Determine the [x, y] coordinate at the center of the cell enclosing the given text.  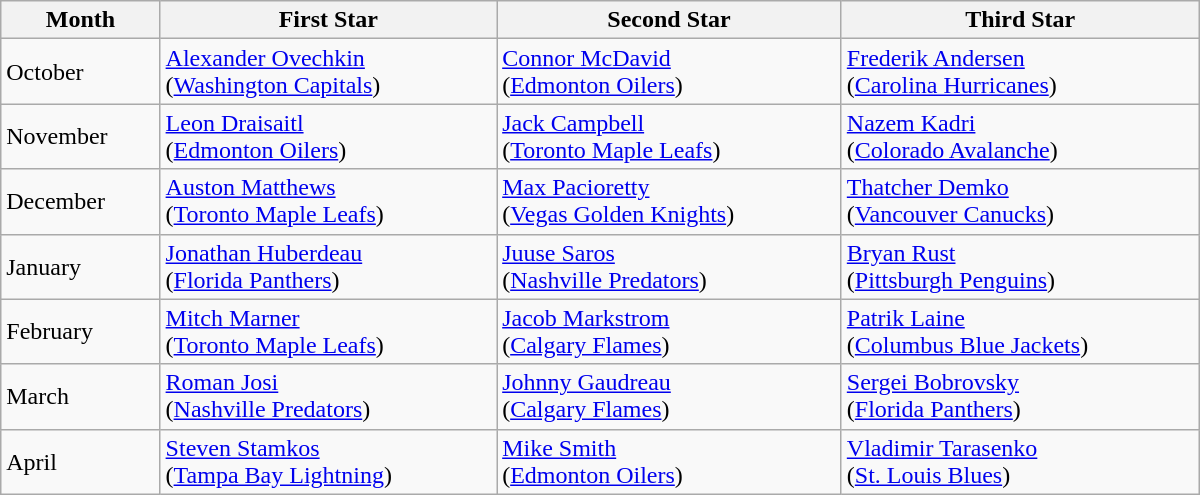
Johnny Gaudreau(Calgary Flames) [670, 396]
Third Star [1020, 20]
Second Star [670, 20]
Jonathan Huberdeau(Florida Panthers) [328, 266]
Sergei Bobrovsky(Florida Panthers) [1020, 396]
Vladimir Tarasenko(St. Louis Blues) [1020, 462]
March [80, 396]
Alexander Ovechkin(Washington Capitals) [328, 72]
January [80, 266]
Jacob Markstrom(Calgary Flames) [670, 332]
Connor McDavid(Edmonton Oilers) [670, 72]
Leon Draisaitl(Edmonton Oilers) [328, 136]
Bryan Rust(Pittsburgh Penguins) [1020, 266]
Auston Matthews(Toronto Maple Leafs) [328, 202]
Steven Stamkos(Tampa Bay Lightning) [328, 462]
Roman Josi(Nashville Predators) [328, 396]
Nazem Kadri(Colorado Avalanche) [1020, 136]
Frederik Andersen(Carolina Hurricanes) [1020, 72]
February [80, 332]
Thatcher Demko(Vancouver Canucks) [1020, 202]
Patrik Laine(Columbus Blue Jackets) [1020, 332]
Max Pacioretty(Vegas Golden Knights) [670, 202]
First Star [328, 20]
April [80, 462]
December [80, 202]
November [80, 136]
Mitch Marner(Toronto Maple Leafs) [328, 332]
Jack Campbell(Toronto Maple Leafs) [670, 136]
Mike Smith(Edmonton Oilers) [670, 462]
October [80, 72]
Juuse Saros(Nashville Predators) [670, 266]
Month [80, 20]
